Search for the cell housing the specified text and yield its [X, Y] center coordinate. 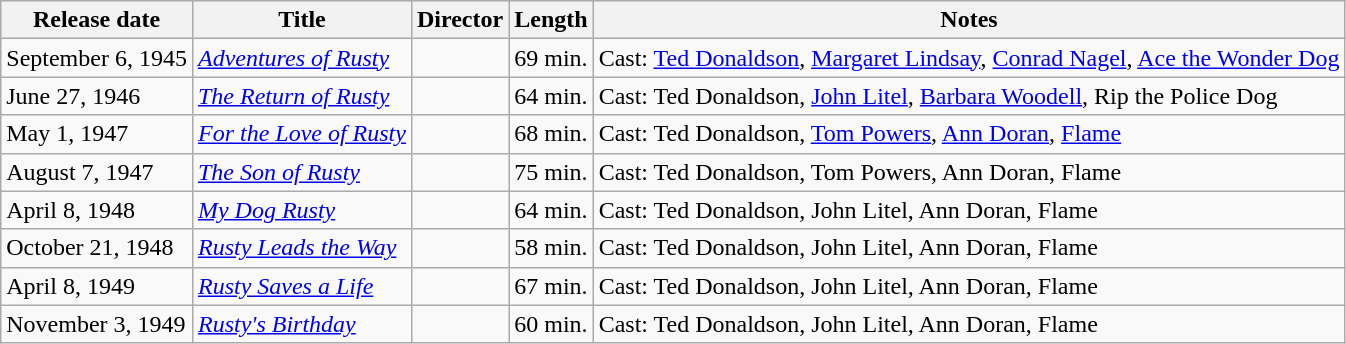
60 min. [551, 324]
Cast: Ted Donaldson, Margaret Lindsay, Conrad Nagel, Ace the Wonder Dog [969, 58]
Rusty Leads the Way [302, 248]
May 1, 1947 [97, 134]
Notes [969, 20]
April 8, 1948 [97, 210]
June 27, 1946 [97, 96]
75 min. [551, 172]
Director [460, 20]
November 3, 1949 [97, 324]
68 min. [551, 134]
58 min. [551, 248]
Cast: Ted Donaldson, John Litel, Barbara Woodell, Rip the Police Dog [969, 96]
67 min. [551, 286]
69 min. [551, 58]
September 6, 1945 [97, 58]
My Dog Rusty [302, 210]
Rusty Saves a Life [302, 286]
The Return of Rusty [302, 96]
For the Love of Rusty [302, 134]
Adventures of Rusty [302, 58]
October 21, 1948 [97, 248]
Rusty's Birthday [302, 324]
The Son of Rusty [302, 172]
Release date [97, 20]
Length [551, 20]
Title [302, 20]
August 7, 1947 [97, 172]
April 8, 1949 [97, 286]
